Return [x, y] of the center of cell containing provided text 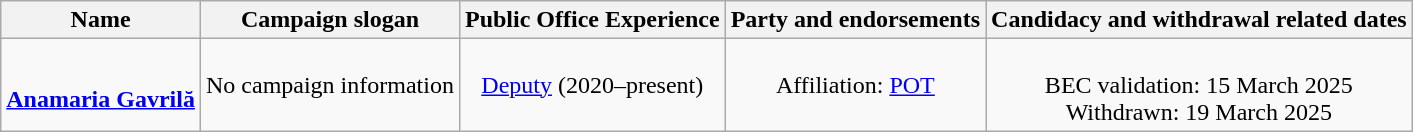
Deputy (2020–present) [592, 85]
BEC validation: 15 March 2025Withdrawn: 19 March 2025 [1200, 85]
Affiliation: POT [855, 85]
Public Office Experience [592, 20]
Campaign slogan [330, 20]
Candidacy and withdrawal related dates [1200, 20]
Name [101, 20]
Party and endorsements [855, 20]
No campaign information [330, 85]
Anamaria Gavrilă [101, 85]
